Extract the (x, y) coordinate from the center of the cell holding the provided text.  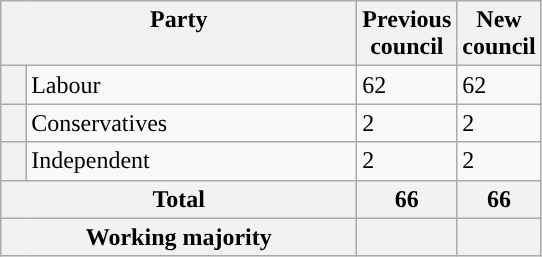
Labour (192, 85)
Working majority (179, 237)
Total (179, 199)
Independent (192, 161)
New council (499, 34)
Party (179, 34)
Previous council (407, 34)
Conservatives (192, 123)
